Extract the [x, y] coordinate from the center of the cell holding the provided text.  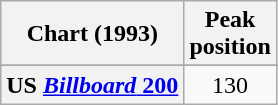
Peakposition [230, 34]
Chart (1993) [92, 34]
130 [230, 85]
US Billboard 200 [92, 85]
